Return the [X, Y] coordinate for the center point of the cell that contains the specified text.  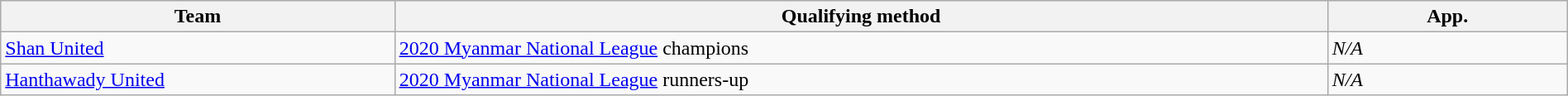
Hanthawady United [198, 79]
Qualifying method [861, 17]
App. [1447, 17]
Team [198, 17]
2020 Myanmar National League runners-up [861, 79]
2020 Myanmar National League champions [861, 48]
Shan United [198, 48]
